Return (X, Y) of the center of cell containing provided text 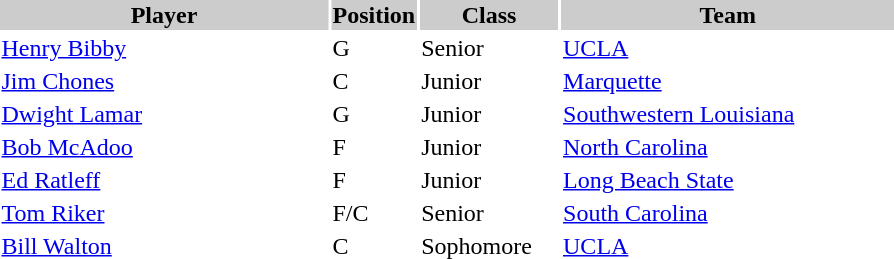
UCLA (728, 48)
Ed Ratleff (164, 180)
South Carolina (728, 213)
F/C (374, 213)
Player (164, 15)
Marquette (728, 81)
Jim Chones (164, 81)
North Carolina (728, 147)
C (374, 81)
Class (490, 15)
Team (728, 15)
Henry Bibby (164, 48)
Southwestern Louisiana (728, 114)
Tom Riker (164, 213)
Long Beach State (728, 180)
Position (374, 15)
Dwight Lamar (164, 114)
Bob McAdoo (164, 147)
